Determine the [X, Y] coordinate at the center of the cell enclosing the given text.  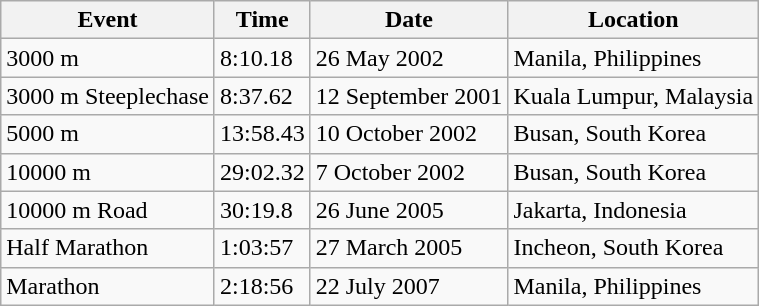
22 July 2007 [409, 286]
3000 m [108, 58]
1:03:57 [262, 248]
26 May 2002 [409, 58]
Time [262, 20]
Kuala Lumpur, Malaysia [634, 96]
Marathon [108, 286]
Date [409, 20]
5000 m [108, 134]
3000 m Steeplechase [108, 96]
8:10.18 [262, 58]
10 October 2002 [409, 134]
Incheon, South Korea [634, 248]
12 September 2001 [409, 96]
Event [108, 20]
26 June 2005 [409, 210]
2:18:56 [262, 286]
10000 m Road [108, 210]
Half Marathon [108, 248]
Jakarta, Indonesia [634, 210]
30:19.8 [262, 210]
7 October 2002 [409, 172]
29:02.32 [262, 172]
8:37.62 [262, 96]
13:58.43 [262, 134]
Location [634, 20]
10000 m [108, 172]
27 March 2005 [409, 248]
